For the text-containing cell, return its midpoint in [x, y] coordinate format. 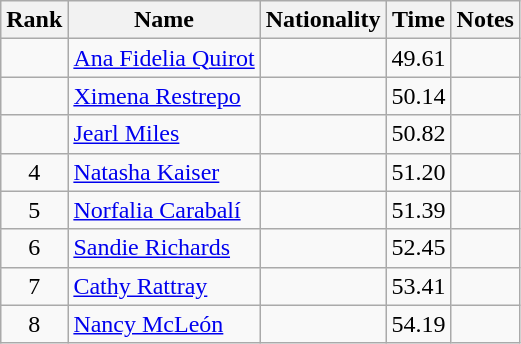
50.82 [418, 134]
52.45 [418, 248]
8 [34, 324]
Cathy Rattray [164, 286]
51.39 [418, 210]
Nationality [323, 20]
Ximena Restrepo [164, 96]
51.20 [418, 172]
Natasha Kaiser [164, 172]
54.19 [418, 324]
Norfalia Carabalí [164, 210]
Name [164, 20]
50.14 [418, 96]
6 [34, 248]
Ana Fidelia Quirot [164, 58]
5 [34, 210]
Nancy McLeón [164, 324]
53.41 [418, 286]
Jearl Miles [164, 134]
4 [34, 172]
Time [418, 20]
7 [34, 286]
Rank [34, 20]
Notes [485, 20]
Sandie Richards [164, 248]
49.61 [418, 58]
